Detect which cell encompasses the target text, then output its (X, Y) center coordinate. 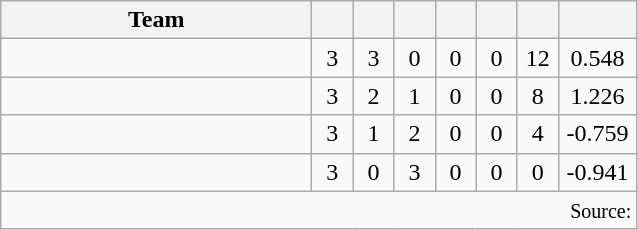
Source: (319, 210)
-0.941 (598, 172)
8 (538, 96)
-0.759 (598, 134)
12 (538, 58)
4 (538, 134)
1.226 (598, 96)
Team (156, 20)
0.548 (598, 58)
